Search for the cell housing the specified text and yield its (x, y) center coordinate. 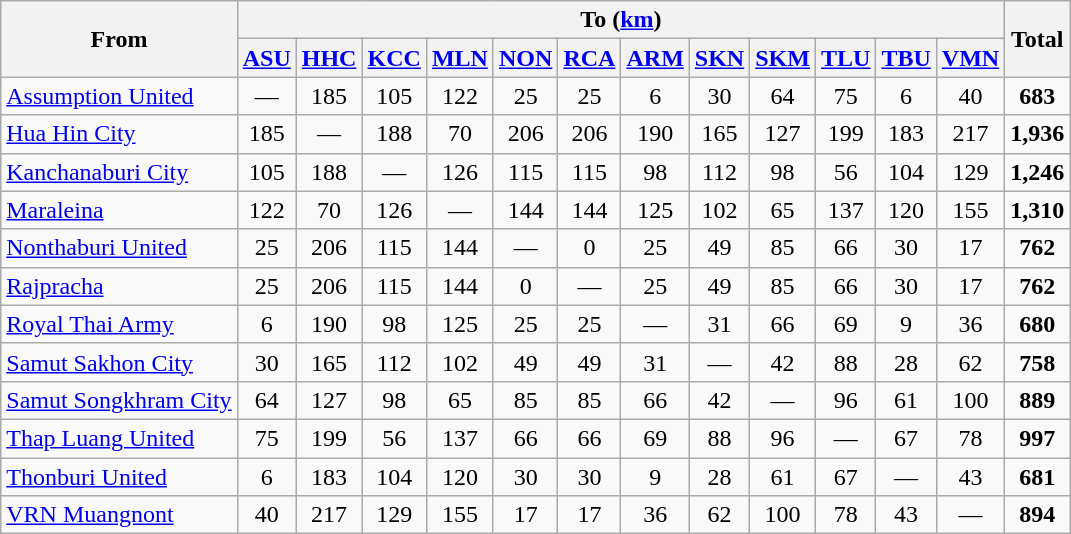
894 (1038, 515)
758 (1038, 362)
VRN Muangnont (119, 515)
1,936 (1038, 134)
Samut Sakhon City (119, 362)
Thonburi United (119, 477)
HHC (329, 58)
RCA (590, 58)
1,246 (1038, 172)
889 (1038, 400)
ARM (655, 58)
Assumption United (119, 96)
Thap Luang United (119, 438)
681 (1038, 477)
1,310 (1038, 210)
KCC (394, 58)
TLU (845, 58)
Maraleina (119, 210)
683 (1038, 96)
Royal Thai Army (119, 324)
997 (1038, 438)
To (km) (621, 20)
SKN (719, 58)
Rajpracha (119, 286)
Nonthaburi United (119, 248)
SKM (783, 58)
MLN (460, 58)
NON (525, 58)
Kanchanaburi City (119, 172)
TBU (906, 58)
From (119, 39)
Samut Songkhram City (119, 400)
Total (1038, 39)
ASU (266, 58)
Hua Hin City (119, 134)
680 (1038, 324)
VMN (970, 58)
